Detect which cell encompasses the target text, then output its (x, y) center coordinate. 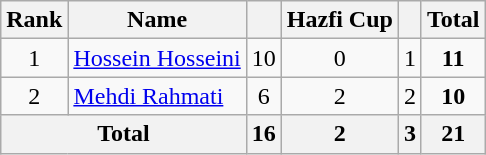
Hossein Hosseini (157, 58)
Name (157, 20)
0 (340, 58)
Rank (34, 20)
Mehdi Rahmati (157, 96)
3 (410, 134)
21 (453, 134)
16 (264, 134)
Hazfi Cup (340, 20)
6 (264, 96)
11 (453, 58)
